Scan for the cell matching the given text and deliver its (X, Y) coordinate at center. 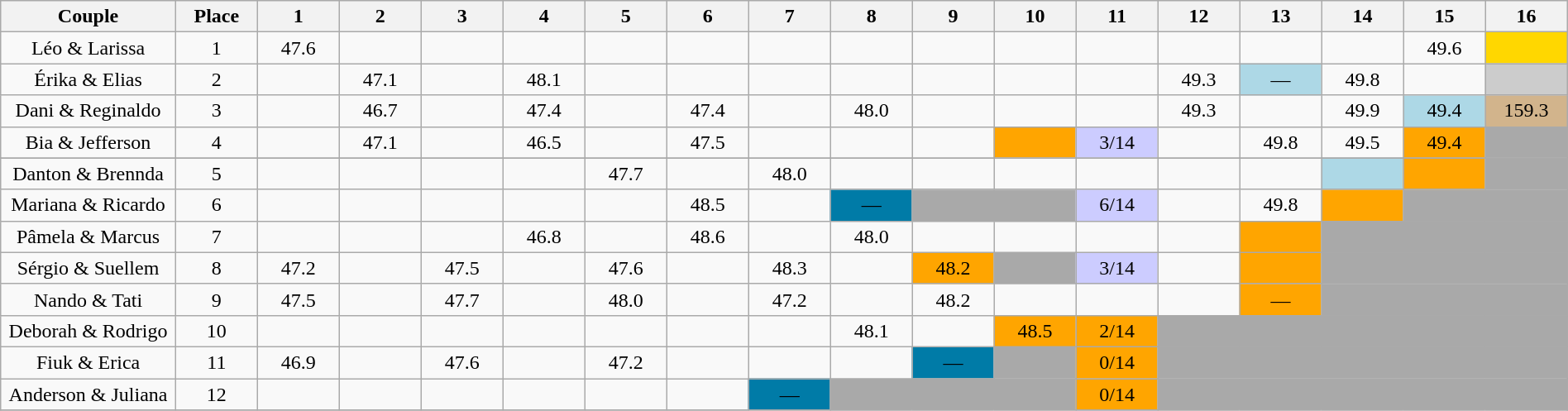
46.8 (544, 237)
49.6 (1444, 48)
46.9 (298, 362)
46.5 (544, 142)
Anderson & Juliana (88, 394)
Bia & Jefferson (88, 142)
Sérgio & Suellem (88, 268)
Mariana & Ricardo (88, 205)
Couple (88, 17)
13 (1280, 17)
Danton & Brennda (88, 174)
Érika & Elias (88, 79)
48.3 (789, 268)
Nando & Tati (88, 299)
6/14 (1116, 205)
46.7 (380, 111)
2/14 (1116, 331)
Fiuk & Erica (88, 362)
Place (217, 17)
Deborah & Rodrigo (88, 331)
14 (1363, 17)
Pâmela & Marcus (88, 237)
49.9 (1363, 111)
Léo & Larissa (88, 48)
49.5 (1363, 142)
Dani & Reginaldo (88, 111)
15 (1444, 17)
48.6 (708, 237)
16 (1527, 17)
159.3 (1527, 111)
